Identify which cell holds the provided text, then report its [X, Y] central coordinate. 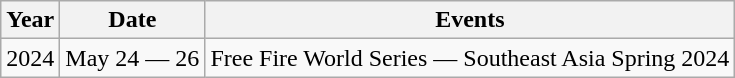
2024 [30, 58]
May 24 — 26 [132, 58]
Free Fire World Series — Southeast Asia Spring 2024 [470, 58]
Year [30, 20]
Events [470, 20]
Date [132, 20]
